Output the [X, Y] coordinate of the center of the cell containing the given text.  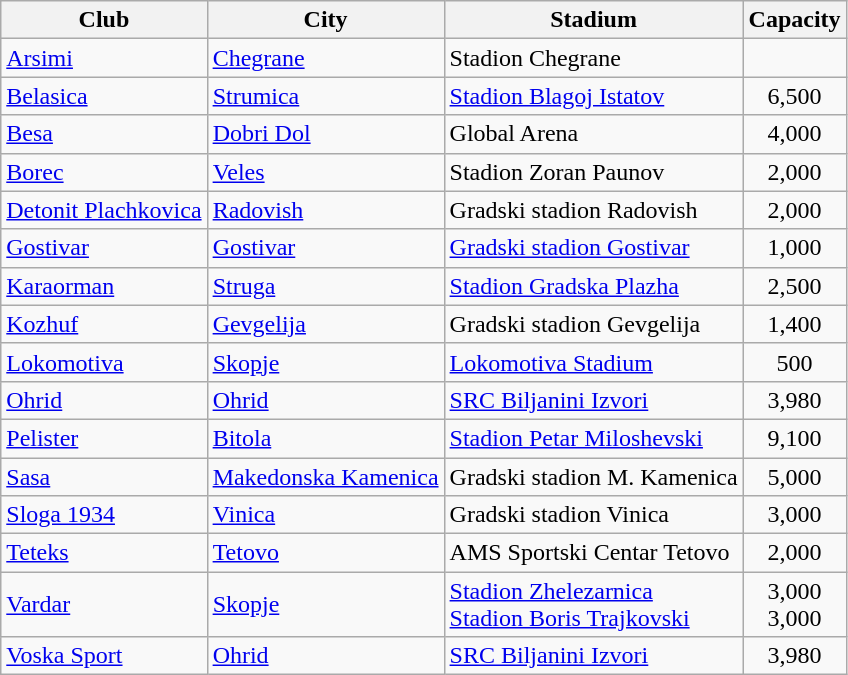
Sasa [104, 477]
Stadium [594, 20]
3,0003,000 [794, 604]
Stadion Gradska Plazha [594, 286]
Stadion Petar Miloshevski [594, 438]
Tetovo [326, 553]
Radovish [326, 210]
Gradski stadion Radovish [594, 210]
6,500 [794, 96]
Besa [104, 134]
Voska Sport [104, 656]
500 [794, 362]
Stadion Zoran Paunov [594, 172]
Vinica [326, 515]
Gradski stadion Gevgelija [594, 324]
Vardar [104, 604]
Gradski stadion Gostivar [594, 248]
Pelister [104, 438]
Gradski stadion Vinica [594, 515]
Veles [326, 172]
Chegrane [326, 58]
Struga [326, 286]
AMS Sportski Centar Tetovo [594, 553]
9,100 [794, 438]
2,500 [794, 286]
Detonit Plachkovica [104, 210]
Strumica [326, 96]
Capacity [794, 20]
Stadion Chegrane [594, 58]
Belasica [104, 96]
Lokomotiva [104, 362]
Kozhuf [104, 324]
3,000 [794, 515]
Teteks [104, 553]
4,000 [794, 134]
Karaorman [104, 286]
Club [104, 20]
Lokomotiva Stadium [594, 362]
1,000 [794, 248]
Makedonska Kamenica [326, 477]
Dobri Dol [326, 134]
Arsimi [104, 58]
City [326, 20]
Stadion Blagoj Istatov [594, 96]
5,000 [794, 477]
Bitola [326, 438]
Gevgelija [326, 324]
Sloga 1934 [104, 515]
Gradski stadion M. Kamenica [594, 477]
Stadion ZhelezarnicaStadion Boris Trajkovski [594, 604]
Borec [104, 172]
1,400 [794, 324]
Global Arena [594, 134]
